Locate the cell with the specified text and output its [x, y] center coordinate. 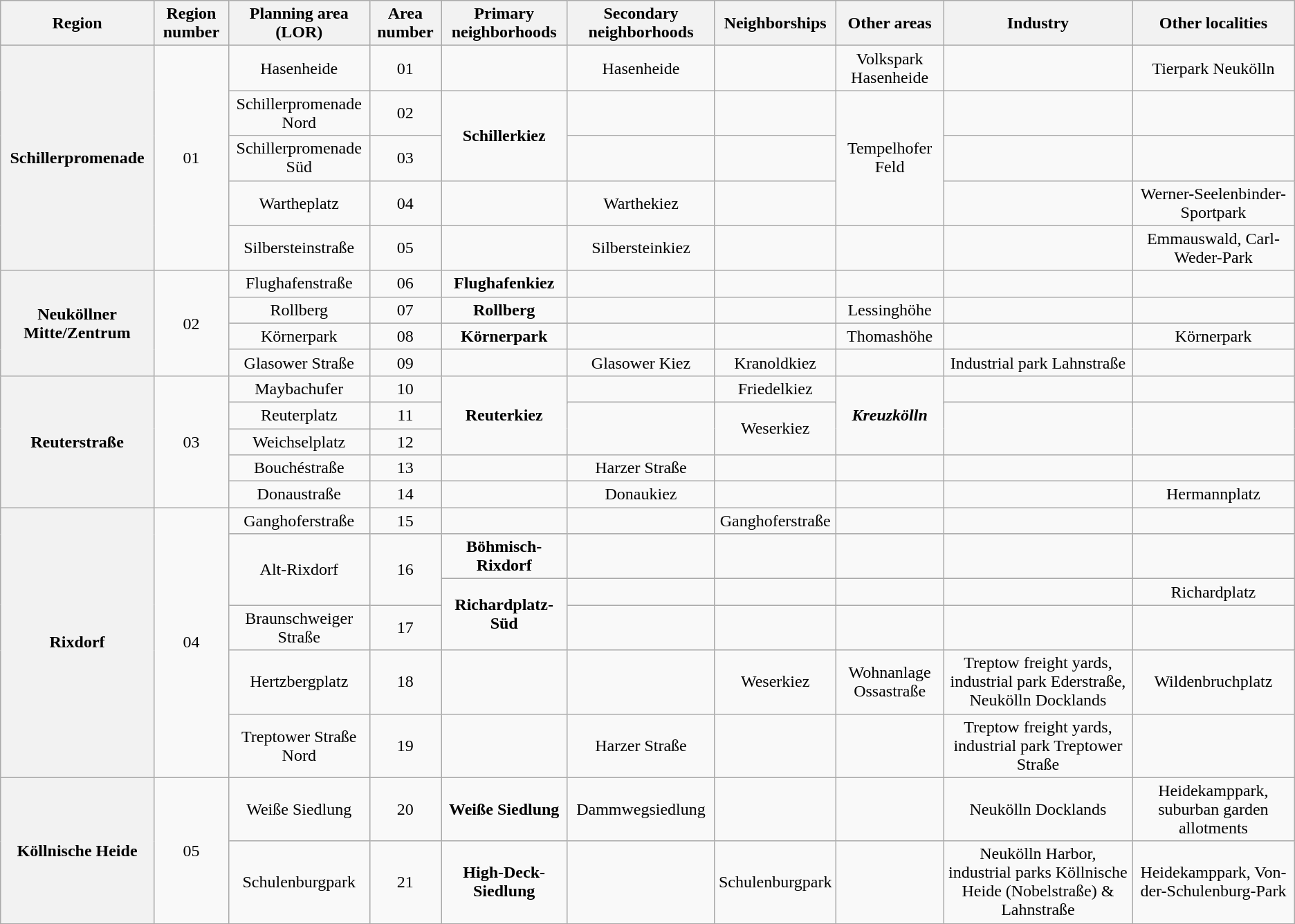
12 [405, 442]
Volkspark Hasenheide [890, 68]
Böhmisch-Rixdorf [504, 556]
Flughafenkiez [504, 284]
19 [405, 746]
Rixdorf [77, 643]
07 [405, 310]
Schillerpromenade [77, 158]
Tierpark Neukölln [1213, 68]
Neukölln Harbor, industrial parks Köllnische Heide (Nobelstraße) & Lahnstraße [1038, 883]
Silbersteinkiez [641, 248]
Hertzbergplatz [299, 682]
Silbersteinstraße [299, 248]
Hermannplatz [1213, 495]
Richardplatz [1213, 592]
09 [405, 362]
Tempelhofer Feld [890, 158]
Reuterplatz [299, 415]
Reuterkiez [504, 415]
Primary neighborhoods [504, 24]
Glasower Kiez [641, 362]
Treptow freight yards, industrial park Treptower Straße [1038, 746]
Treptower Straße Nord [299, 746]
16 [405, 570]
High-Deck-Siedlung [504, 883]
Dammwegsiedlung [641, 809]
Schillerpromenade Süd [299, 158]
18 [405, 682]
15 [405, 521]
08 [405, 336]
Kranoldkiez [775, 362]
Braunschweiger Straße [299, 628]
Donaukiez [641, 495]
17 [405, 628]
10 [405, 389]
14 [405, 495]
Neighborships [775, 24]
Region [77, 24]
Other areas [890, 24]
13 [405, 468]
Weichselplatz [299, 442]
Area number [405, 24]
Warthekiez [641, 203]
20 [405, 809]
Wartheplatz [299, 203]
Neuköllner Mitte/Zentrum [77, 323]
Wildenbruchplatz [1213, 682]
Werner-Seelenbinder-Sportpark [1213, 203]
Wohnanlage Ossastraße [890, 682]
Schillerpromenade Nord [299, 113]
Donaustraße [299, 495]
Thomashöhe [890, 336]
Reuterstraße [77, 441]
Maybachufer [299, 389]
Other localities [1213, 24]
Schillerkiez [504, 136]
Industry [1038, 24]
Planning area (LOR) [299, 24]
Treptow freight yards, industrial park Ederstraße, Neukölln Docklands [1038, 682]
Richardplatz-Süd [504, 614]
Flughafenstraße [299, 284]
21 [405, 883]
Köllnische Heide [77, 851]
Heidekamppark, suburban garden allotments [1213, 809]
Glasower Straße [299, 362]
Region number [191, 24]
Friedelkiez [775, 389]
Lessinghöhe [890, 310]
Industrial park Lahnstraße [1038, 362]
Emmauswald, Carl-Weder-Park [1213, 248]
11 [405, 415]
Kreuzkölln [890, 415]
Bouchéstraße [299, 468]
06 [405, 284]
Heidekamppark, Von-der-Schulenburg-Park [1213, 883]
Alt-Rixdorf [299, 570]
Secondary neighborhoods [641, 24]
Neukölln Docklands [1038, 809]
